Scan for the cell matching the given text and deliver its (X, Y) coordinate at center. 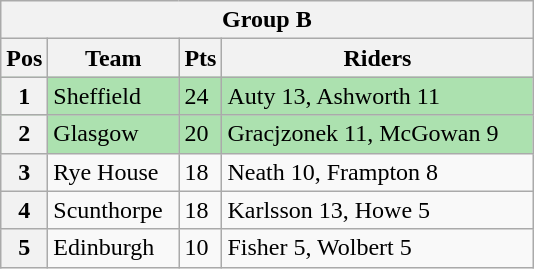
Glasgow (114, 134)
2 (24, 134)
Auty 13, Ashworth 11 (378, 96)
3 (24, 172)
1 (24, 96)
Fisher 5, Wolbert 5 (378, 248)
Rye House (114, 172)
Neath 10, Frampton 8 (378, 172)
10 (200, 248)
5 (24, 248)
Edinburgh (114, 248)
24 (200, 96)
Team (114, 58)
Gracjzonek 11, McGowan 9 (378, 134)
Pos (24, 58)
Sheffield (114, 96)
Pts (200, 58)
20 (200, 134)
Scunthorpe (114, 210)
Karlsson 13, Howe 5 (378, 210)
Group B (267, 20)
Riders (378, 58)
4 (24, 210)
